Pinpoint the cell where the given text exists, returning its (x, y) midpoint coordinate. 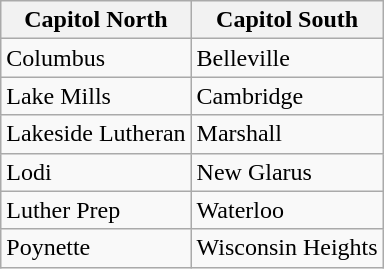
Poynette (96, 248)
Marshall (287, 134)
Lake Mills (96, 96)
New Glarus (287, 172)
Waterloo (287, 210)
Capitol North (96, 20)
Luther Prep (96, 210)
Capitol South (287, 20)
Wisconsin Heights (287, 248)
Columbus (96, 58)
Belleville (287, 58)
Lakeside Lutheran (96, 134)
Cambridge (287, 96)
Lodi (96, 172)
